Identify which cell holds the provided text, then report its [x, y] central coordinate. 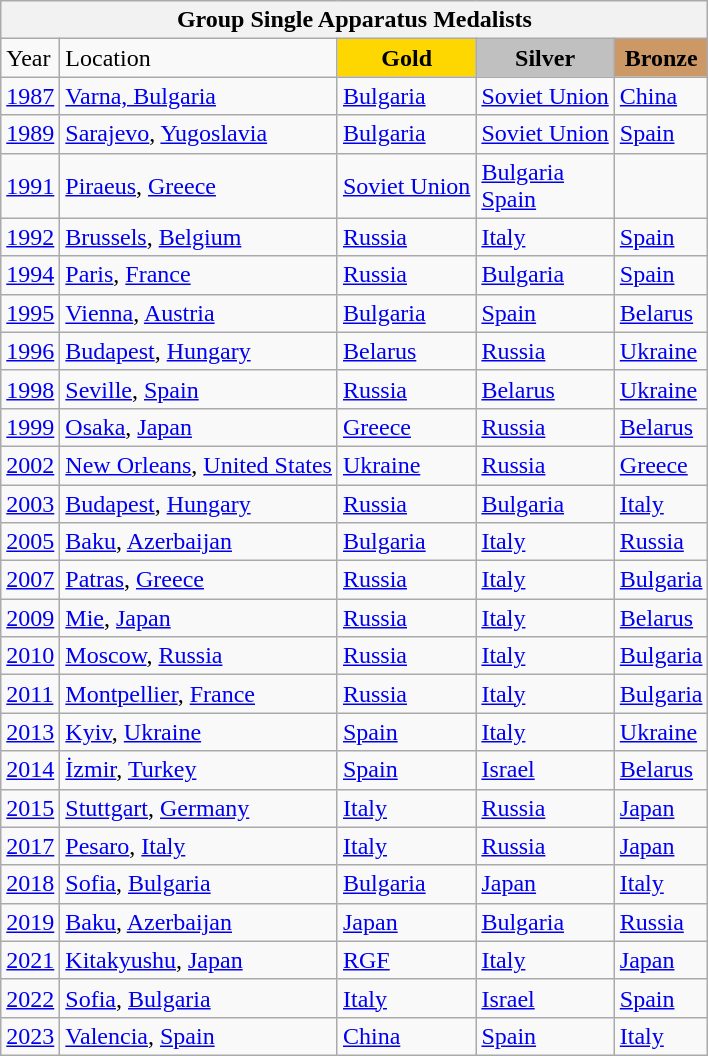
Gold [406, 58]
2023 [30, 1036]
Osaka, Japan [199, 427]
2014 [30, 770]
Mie, Japan [199, 618]
Vienna, Austria [199, 313]
Montpellier, France [199, 694]
2017 [30, 846]
Varna, Bulgaria [199, 96]
2013 [30, 732]
2015 [30, 808]
Kitakyushu, Japan [199, 960]
1989 [30, 134]
1994 [30, 275]
2018 [30, 884]
Valencia, Spain [199, 1036]
1987 [30, 96]
Paris, France [199, 275]
Kyiv, Ukraine [199, 732]
Sarajevo, Yugoslavia [199, 134]
2005 [30, 542]
2022 [30, 998]
2011 [30, 694]
Stuttgart, Germany [199, 808]
Bronze [661, 58]
İzmir, Turkey [199, 770]
1999 [30, 427]
Piraeus, Greece [199, 186]
New Orleans, United States [199, 465]
1991 [30, 186]
Seville, Spain [199, 389]
1992 [30, 237]
RGF [406, 960]
Year [30, 58]
Brussels, Belgium [199, 237]
1996 [30, 351]
Silver [545, 58]
2007 [30, 580]
Location [199, 58]
Moscow, Russia [199, 656]
2021 [30, 960]
1995 [30, 313]
2009 [30, 618]
2003 [30, 503]
Patras, Greece [199, 580]
Bulgaria Spain [545, 186]
1998 [30, 389]
2019 [30, 922]
Pesaro, Italy [199, 846]
Group Single Apparatus Medalists [354, 20]
2010 [30, 656]
2002 [30, 465]
